From the cell containing the given text, extract its center point as [x, y] coordinate. 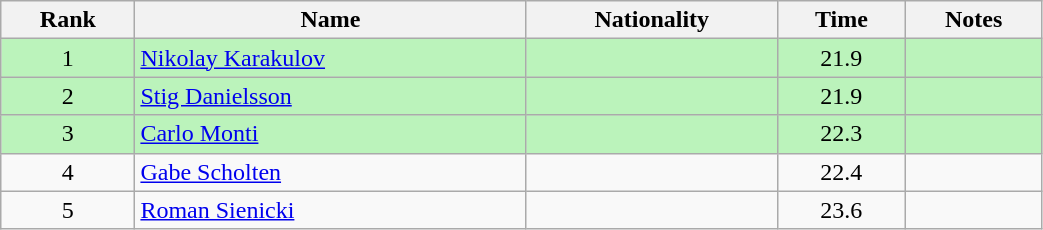
Nikolay Karakulov [330, 58]
Carlo Monti [330, 134]
2 [68, 96]
Roman Sienicki [330, 210]
4 [68, 172]
Notes [974, 20]
Rank [68, 20]
Time [841, 20]
3 [68, 134]
Name [330, 20]
5 [68, 210]
22.4 [841, 172]
1 [68, 58]
23.6 [841, 210]
Gabe Scholten [330, 172]
Nationality [652, 20]
Stig Danielsson [330, 96]
22.3 [841, 134]
